Determine the (x, y) coordinate at the center of the cell enclosing the given text.  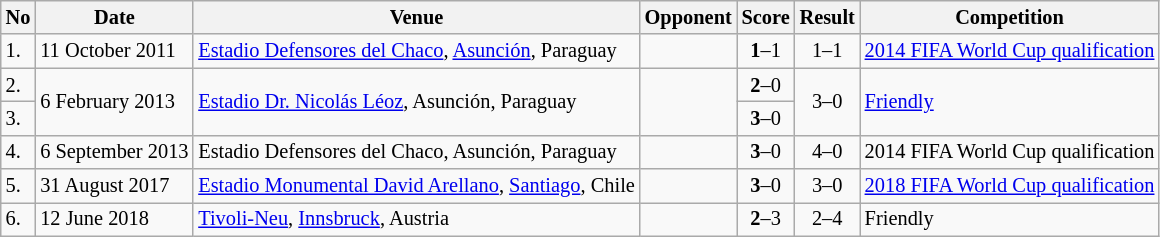
Venue (416, 17)
5. (18, 186)
31 August 2017 (114, 186)
6. (18, 219)
Opponent (688, 17)
2–3 (766, 219)
2. (18, 85)
Competition (1010, 17)
6 September 2013 (114, 152)
6 February 2013 (114, 102)
Date (114, 17)
2–4 (828, 219)
12 June 2018 (114, 219)
11 October 2011 (114, 51)
Tivoli-Neu, Innsbruck, Austria (416, 219)
2018 FIFA World Cup qualification (1010, 186)
Estadio Monumental David Arellano, Santiago, Chile (416, 186)
No (18, 17)
1. (18, 51)
4–0 (828, 152)
Result (828, 17)
4. (18, 152)
2–0 (766, 85)
Estadio Dr. Nicolás Léoz, Asunción, Paraguay (416, 102)
3. (18, 118)
Score (766, 17)
